Detect which cell encompasses the target text, then output its (X, Y) center coordinate. 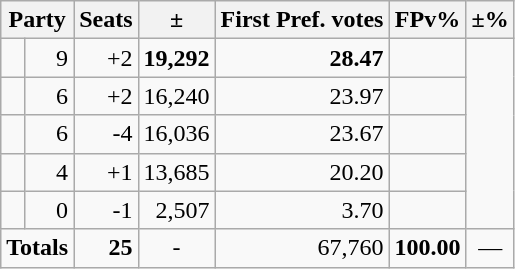
3.70 (302, 210)
16,036 (176, 134)
FPv% (428, 20)
±% (490, 20)
16,240 (176, 96)
13,685 (176, 172)
± (176, 20)
20.20 (302, 172)
-4 (106, 134)
4 (48, 172)
Party (38, 20)
23.67 (302, 134)
First Pref. votes (302, 20)
67,760 (302, 248)
2,507 (176, 210)
100.00 (428, 248)
— (490, 248)
28.47 (302, 58)
19,292 (176, 58)
25 (106, 248)
23.97 (302, 96)
0 (48, 210)
- (176, 248)
-1 (106, 210)
Seats (106, 20)
+1 (106, 172)
9 (48, 58)
Totals (38, 248)
